Scan for the cell matching the given text and deliver its [x, y] coordinate at center. 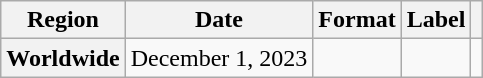
Worldwide [63, 58]
Format [357, 20]
Region [63, 20]
Label [436, 20]
Date [219, 20]
December 1, 2023 [219, 58]
